Capture the cell that displays the provided text and extract its (X, Y) central coordinate. 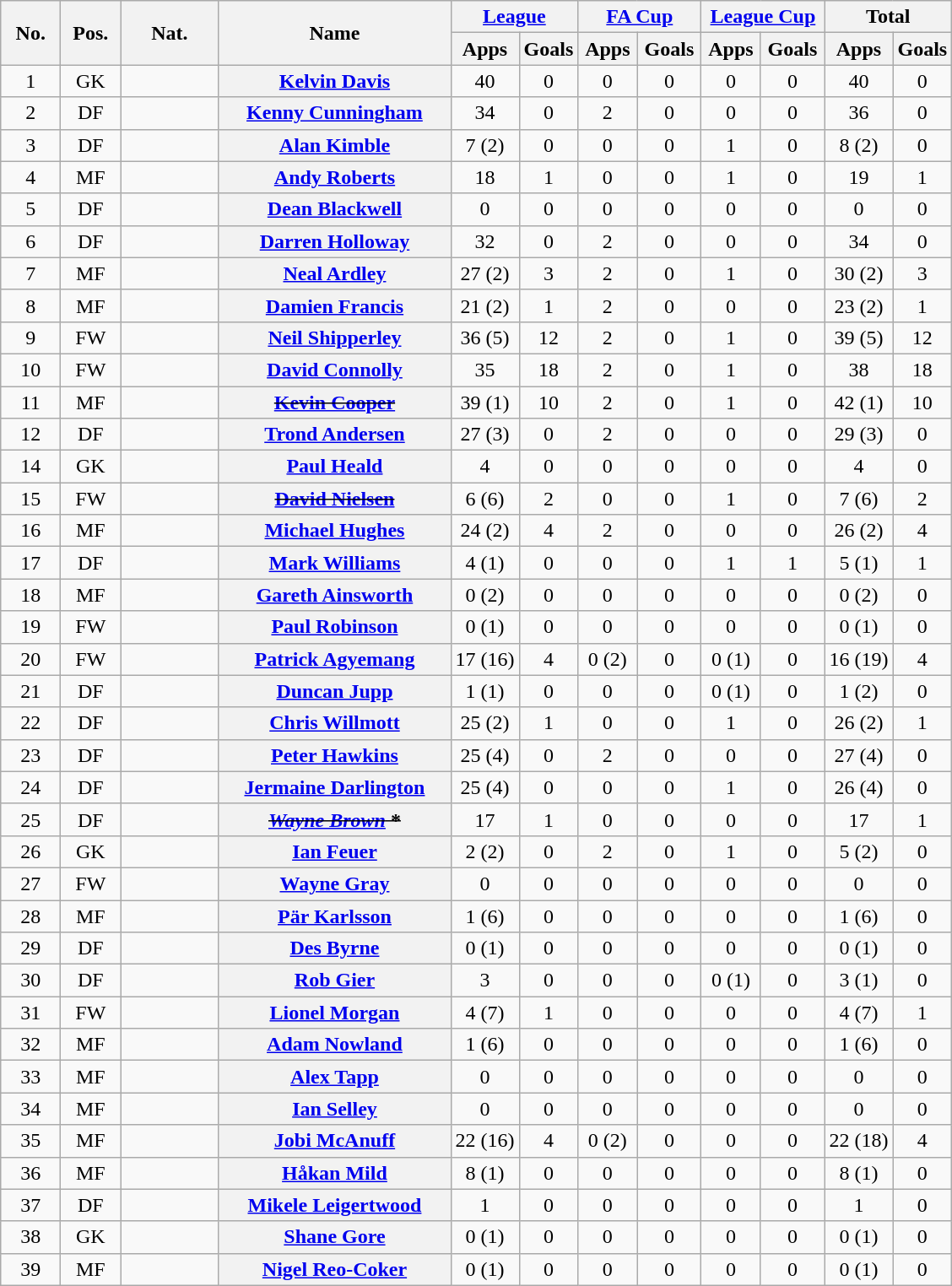
Andy Roberts (334, 177)
9 (30, 338)
Darren Holloway (334, 241)
Mark Williams (334, 563)
27 (3) (484, 435)
2 (2) (484, 851)
15 (30, 499)
37 (30, 1205)
26 (30, 851)
David Nielsen (334, 499)
31 (30, 1013)
Shane Gore (334, 1237)
Wayne Brown * (334, 819)
26 (4) (859, 787)
Wayne Gray (334, 883)
23 (2) (859, 305)
27 (30, 883)
Trond Andersen (334, 435)
Duncan Jupp (334, 691)
29 (3) (859, 435)
Chris Willmott (334, 723)
Damien Francis (334, 305)
Pär Karlsson (334, 916)
Nigel Reo-Coker (334, 1269)
25 (2) (484, 723)
Alan Kimble (334, 145)
30 (30, 981)
Alex Tapp (334, 1077)
Kenny Cunningham (334, 113)
7 (2) (484, 145)
14 (30, 467)
Patrick Agyemang (334, 659)
20 (30, 659)
Mikele Leigertwood (334, 1205)
Jobi McAnuff (334, 1141)
5 (2) (859, 851)
Des Byrne (334, 948)
36 (5) (484, 338)
4 (1) (484, 563)
30 (2) (859, 273)
11 (30, 403)
David Connolly (334, 370)
Paul Heald (334, 467)
39 (1) (484, 403)
25 (30, 819)
FA Cup (640, 17)
Name (334, 33)
39 (30, 1269)
28 (30, 916)
Total (888, 17)
16 (19) (859, 659)
Ian Selley (334, 1109)
Neil Shipperley (334, 338)
17 (16) (484, 659)
League Cup (763, 17)
Michael Hughes (334, 531)
33 (30, 1077)
8 (2) (859, 145)
8 (30, 305)
22 (16) (484, 1141)
3 (1) (859, 981)
No. (30, 33)
22 (30, 723)
Kevin Cooper (334, 403)
6 (30, 241)
Rob Gier (334, 981)
24 (2) (484, 531)
Gareth Ainsworth (334, 595)
5 (30, 209)
Jermaine Darlington (334, 787)
42 (1) (859, 403)
5 (1) (859, 563)
27 (2) (484, 273)
1 (1) (484, 691)
1 (2) (859, 691)
Lionel Morgan (334, 1013)
22 (18) (859, 1141)
Nat. (170, 33)
Adam Nowland (334, 1045)
21 (2) (484, 305)
39 (5) (859, 338)
16 (30, 531)
6 (6) (484, 499)
Pos. (91, 33)
Dean Blackwell (334, 209)
21 (30, 691)
Paul Robinson (334, 627)
7 (6) (859, 499)
Kelvin Davis (334, 81)
Peter Hawkins (334, 755)
27 (4) (859, 755)
29 (30, 948)
Neal Ardley (334, 273)
7 (30, 273)
23 (30, 755)
24 (30, 787)
League (515, 17)
Ian Feuer (334, 851)
Håkan Mild (334, 1173)
